Locate the cell with the specified text and output its (X, Y) center coordinate. 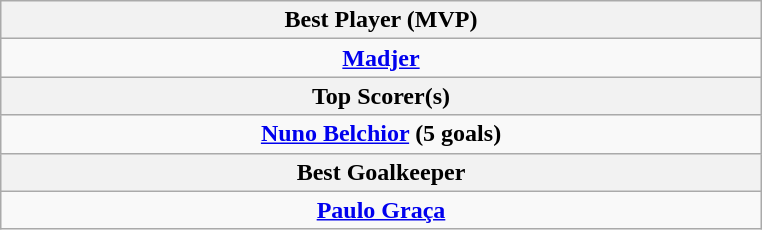
Best Goalkeeper (380, 172)
Paulo Graça (380, 210)
Madjer (380, 58)
Best Player (MVP) (380, 20)
Top Scorer(s) (380, 96)
Nuno Belchior (5 goals) (380, 134)
